Extract the [X, Y] coordinate from the center of the cell holding the provided text.  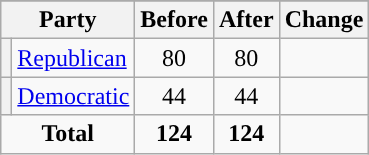
Total [68, 134]
Change [324, 20]
After [246, 20]
Republican [74, 58]
Before [174, 20]
Party [68, 20]
Democratic [74, 96]
